Output the [X, Y] coordinate of the center of the cell containing the given text.  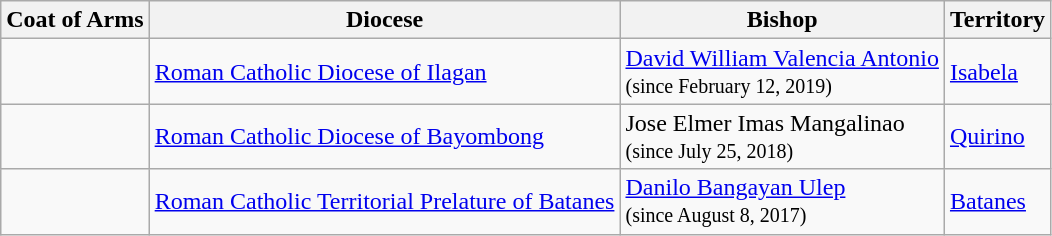
Quirino [997, 136]
Roman Catholic Diocese of Bayombong [384, 136]
David William Valencia Antonio (since February 12, 2019) [782, 72]
Roman Catholic Territorial Prelature of Batanes [384, 202]
Bishop [782, 20]
Batanes [997, 202]
Coat of Arms [75, 20]
Danilo Bangayan Ulep(since August 8, 2017) [782, 202]
Diocese [384, 20]
Roman Catholic Diocese of Ilagan [384, 72]
Territory [997, 20]
Jose Elmer Imas Mangalinao(since July 25, 2018) [782, 136]
Isabela [997, 72]
